Locate the cell with the specified text and output its [X, Y] center coordinate. 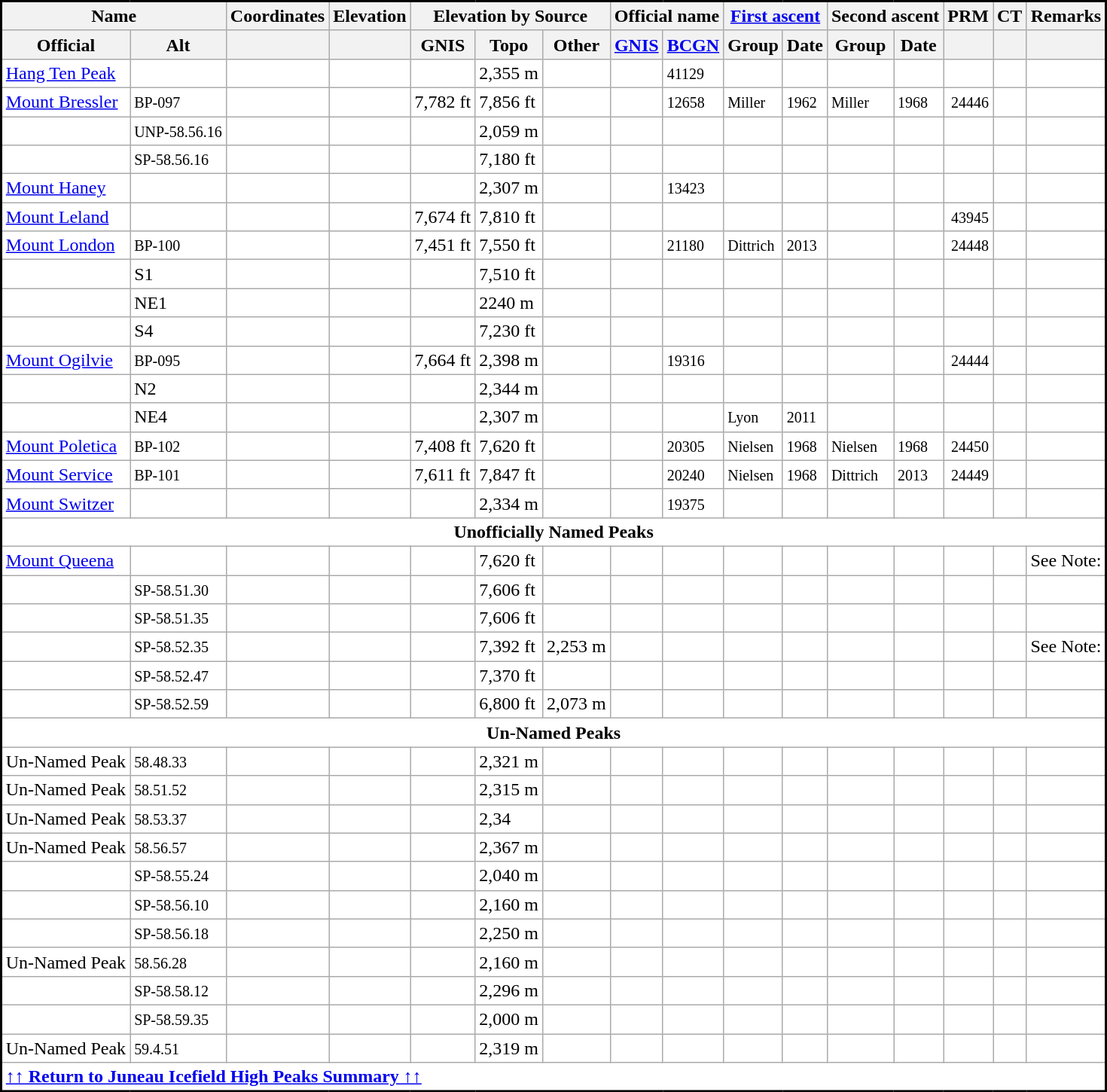
Other [577, 44]
12658 [693, 102]
7,674 ft [443, 217]
2,367 m [509, 847]
19375 [693, 503]
Mount Haney [66, 188]
BP-095 [178, 360]
2,315 m [509, 790]
2,319 m [509, 1048]
13423 [693, 188]
24444 [968, 360]
S4 [178, 331]
58.56.57 [178, 847]
7,611 ft [443, 474]
59.4.51 [178, 1048]
2,073 m [577, 704]
Second ascent [885, 17]
Mount London [66, 246]
6,800 ft [509, 704]
58.48.33 [178, 761]
20305 [693, 446]
7,550 ft [509, 246]
7,856 ft [509, 102]
BP-101 [178, 474]
58.56.28 [178, 962]
7,782 ft [443, 102]
N2 [178, 389]
7,510 ft [509, 274]
SP-58.52.47 [178, 676]
7,810 ft [509, 217]
SP-58.51.30 [178, 590]
Elevation [370, 17]
BP-097 [178, 102]
2240 m [509, 303]
21180 [693, 246]
58.53.37 [178, 819]
2011 [804, 417]
Lyon [753, 417]
19316 [693, 360]
Mount Queena [66, 560]
7,370 ft [509, 676]
Mount Service [66, 474]
SP-58.52.59 [178, 704]
Elevation by Source [511, 17]
7,451 ft [443, 246]
24446 [968, 102]
SP-58.58.12 [178, 990]
24450 [968, 446]
2,355 m [509, 73]
2,253 m [577, 647]
SP-58.52.35 [178, 647]
Mount Leland [66, 217]
2,34 [509, 819]
CT [1009, 17]
2,321 m [509, 761]
2,250 m [509, 933]
Un-Named Peaks [554, 733]
First ascent [776, 17]
Coordinates [277, 17]
2,398 m [509, 360]
2,000 m [509, 1019]
Mount Ogilvie [66, 360]
SP-58.56.10 [178, 904]
UNP-58.56.16 [178, 130]
41129 [693, 73]
7,664 ft [443, 360]
Mount Bressler [66, 102]
7,847 ft [509, 474]
20240 [693, 474]
SP-58.56.16 [178, 160]
43945 [968, 217]
24449 [968, 474]
7,408 ft [443, 446]
Official [66, 44]
2,334 m [509, 503]
SP-58.56.18 [178, 933]
Alt [178, 44]
NE1 [178, 303]
Mount Poletica [66, 446]
Official name [666, 17]
NE4 [178, 417]
Mount Switzer [66, 503]
PRM [968, 17]
Unofficially Named Peaks [554, 532]
1962 [804, 102]
7,392 ft [509, 647]
Hang Ten Peak [66, 73]
SP-58.51.35 [178, 618]
2,059 m [509, 130]
Remarks [1066, 17]
SP-58.59.35 [178, 1019]
58.51.52 [178, 790]
7,230 ft [509, 331]
BCGN [693, 44]
7,180 ft [509, 160]
2,296 m [509, 990]
2,040 m [509, 876]
Name [114, 17]
S1 [178, 274]
BP-100 [178, 246]
↑↑ Return to Juneau Icefield High Peaks Summary ↑↑ [554, 1077]
BP-102 [178, 446]
2,344 m [509, 389]
Topo [509, 44]
24448 [968, 246]
SP-58.55.24 [178, 876]
